Determine the (x, y) coordinate at the center of the cell enclosing the given text.  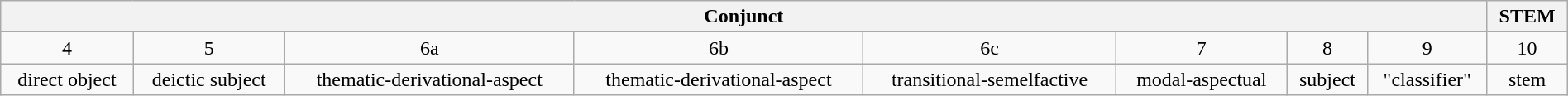
"classifier" (1427, 79)
10 (1527, 48)
9 (1427, 48)
4 (67, 48)
stem (1527, 79)
transitional-semelfactive (989, 79)
6b (719, 48)
STEM (1527, 17)
5 (208, 48)
8 (1327, 48)
deictic subject (208, 79)
7 (1201, 48)
subject (1327, 79)
6c (989, 48)
modal-aspectual (1201, 79)
Conjunct (744, 17)
direct object (67, 79)
6a (429, 48)
